Pinpoint the cell where the given text exists, returning its [x, y] midpoint coordinate. 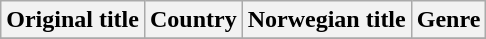
Genre [448, 20]
Country [193, 20]
Norwegian title [326, 20]
Original title [73, 20]
